Find where the given text appears and provide that cell's center as (x, y) coordinate. 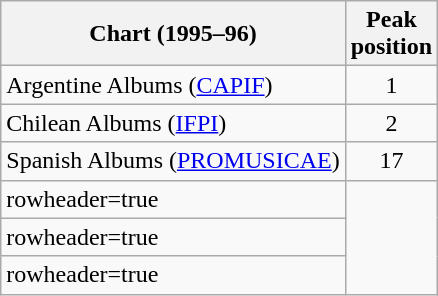
2 (391, 123)
Chilean Albums (IFPI) (173, 123)
1 (391, 85)
Chart (1995–96) (173, 34)
Argentine Albums (CAPIF) (173, 85)
Peakposition (391, 34)
Spanish Albums (PROMUSICAE) (173, 161)
17 (391, 161)
